For the text-containing cell, return its midpoint in (x, y) coordinate format. 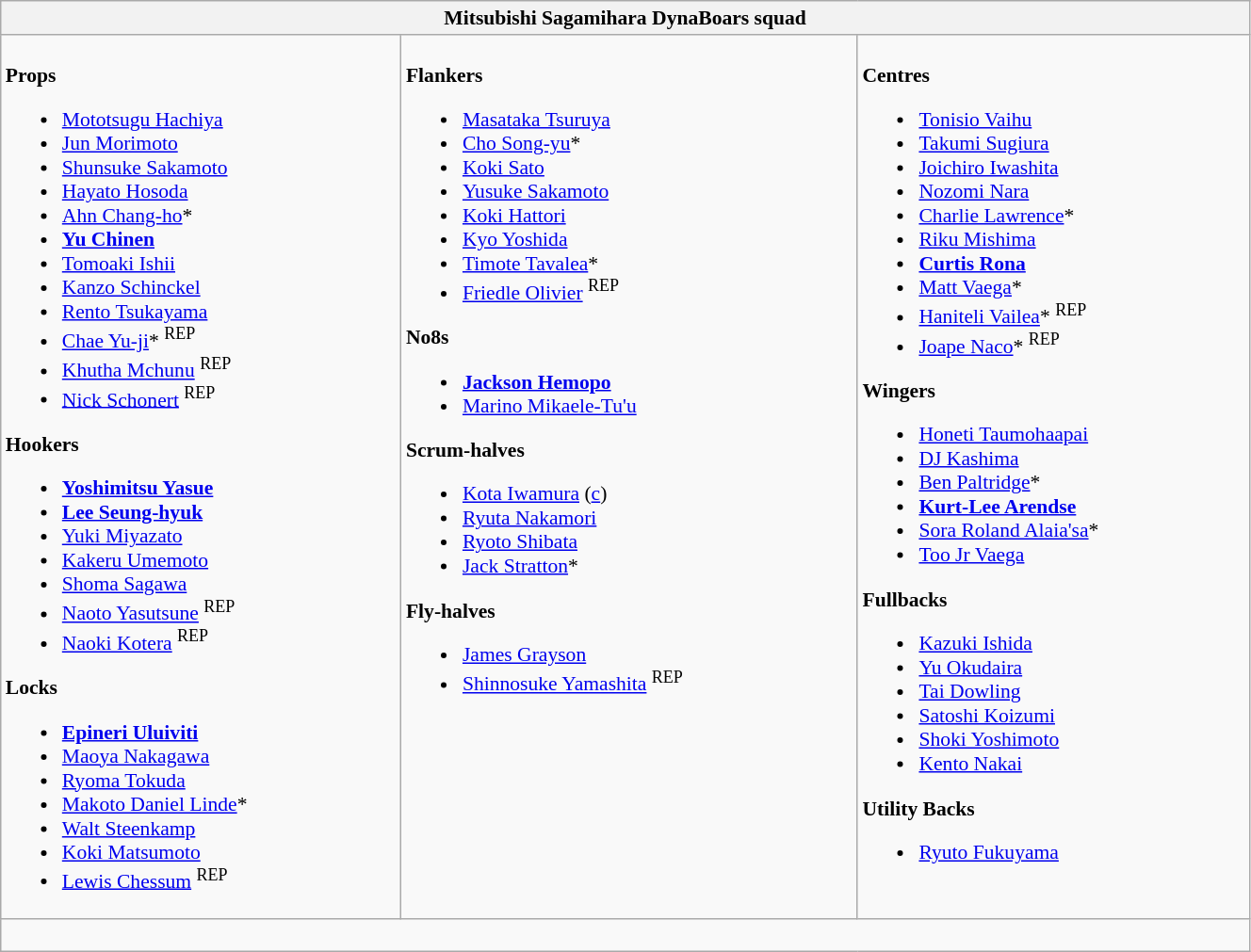
Mitsubishi Sagamihara DynaBoars squad (625, 18)
